For the text-containing cell, return its midpoint in (x, y) coordinate format. 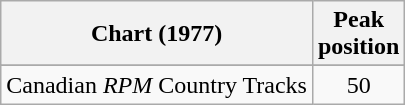
50 (358, 85)
Peakposition (358, 34)
Chart (1977) (157, 34)
Canadian RPM Country Tracks (157, 85)
